Identify which cell holds the provided text, then report its [X, Y] central coordinate. 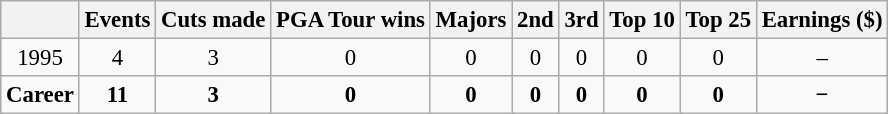
Earnings ($) [822, 20]
1995 [40, 58]
− [822, 95]
Top 10 [642, 20]
Majors [470, 20]
Career [40, 95]
– [822, 58]
Cuts made [214, 20]
2nd [536, 20]
Top 25 [718, 20]
3rd [582, 20]
PGA Tour wins [351, 20]
Events [117, 20]
11 [117, 95]
4 [117, 58]
